Detect which cell encompasses the target text, then output its (X, Y) center coordinate. 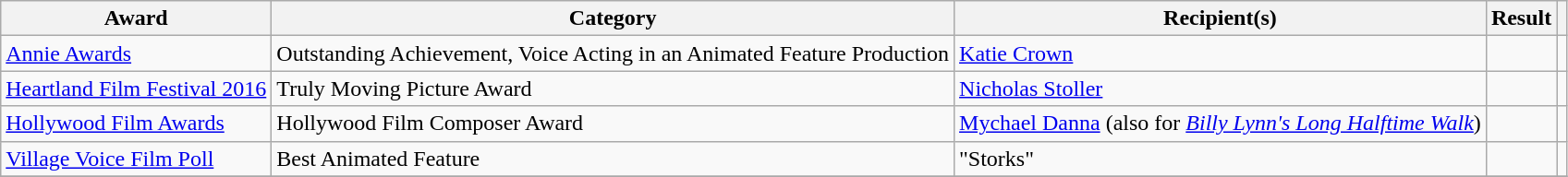
Result (1521, 18)
Nicholas Stoller (1221, 88)
Heartland Film Festival 2016 (137, 88)
Hollywood Film Composer Award (614, 124)
Mychael Danna (also for Billy Lynn's Long Halftime Walk) (1221, 124)
Village Voice Film Poll (137, 159)
"Storks" (1221, 159)
Category (614, 18)
Award (137, 18)
Truly Moving Picture Award (614, 88)
Outstanding Achievement, Voice Acting in an Animated Feature Production (614, 53)
Katie Crown (1221, 53)
Annie Awards (137, 53)
Best Animated Feature (614, 159)
Recipient(s) (1221, 18)
Hollywood Film Awards (137, 124)
